Find where the given text appears and provide that cell's center as [x, y] coordinate. 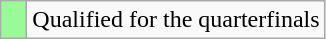
Qualified for the quarterfinals [176, 20]
